Determine the (x, y) coordinate at the center of the cell enclosing the given text.  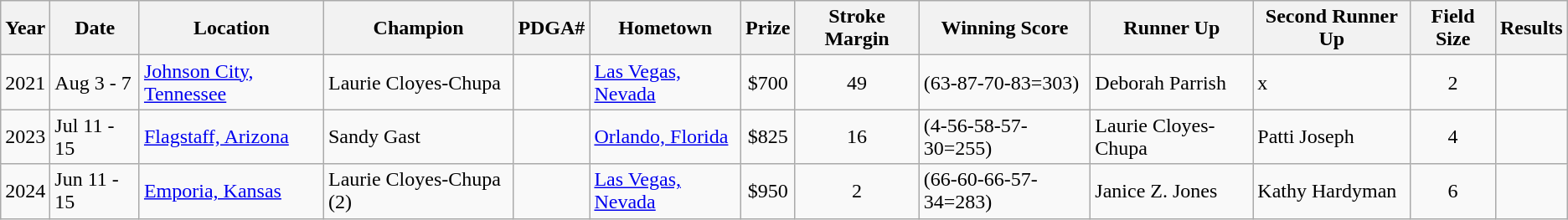
Results (1531, 28)
Winning Score (1005, 28)
6 (1453, 191)
16 (857, 137)
Aug 3 - 7 (95, 82)
49 (857, 82)
Runner Up (1172, 28)
(63-87-70-83=303) (1005, 82)
(66-60-66-57-34=283) (1005, 191)
Flagstaff, Arizona (231, 137)
Kathy Hardyman (1332, 191)
Stroke Margin (857, 28)
Johnson City, Tennessee (231, 82)
4 (1453, 137)
Location (231, 28)
Jun 11 - 15 (95, 191)
Second Runner Up (1332, 28)
Janice Z. Jones (1172, 191)
$700 (768, 82)
Date (95, 28)
$950 (768, 191)
2024 (25, 191)
Emporia, Kansas (231, 191)
Prize (768, 28)
Jul 11 - 15 (95, 137)
Patti Joseph (1332, 137)
Hometown (665, 28)
2021 (25, 82)
x (1332, 82)
PDGA# (551, 28)
Laurie Cloyes-Chupa (2) (418, 191)
Year (25, 28)
Field Size (1453, 28)
Champion (418, 28)
Orlando, Florida (665, 137)
(4-56-58-57-30=255) (1005, 137)
Sandy Gast (418, 137)
Deborah Parrish (1172, 82)
$825 (768, 137)
2023 (25, 137)
